Pinpoint the cell where the given text exists, returning its (X, Y) midpoint coordinate. 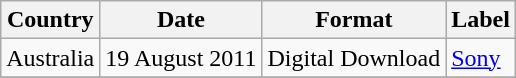
Label (481, 20)
Format (354, 20)
Country (50, 20)
19 August 2011 (181, 58)
Sony (481, 58)
Date (181, 20)
Australia (50, 58)
Digital Download (354, 58)
